Pinpoint the cell where the given text exists, returning its [X, Y] midpoint coordinate. 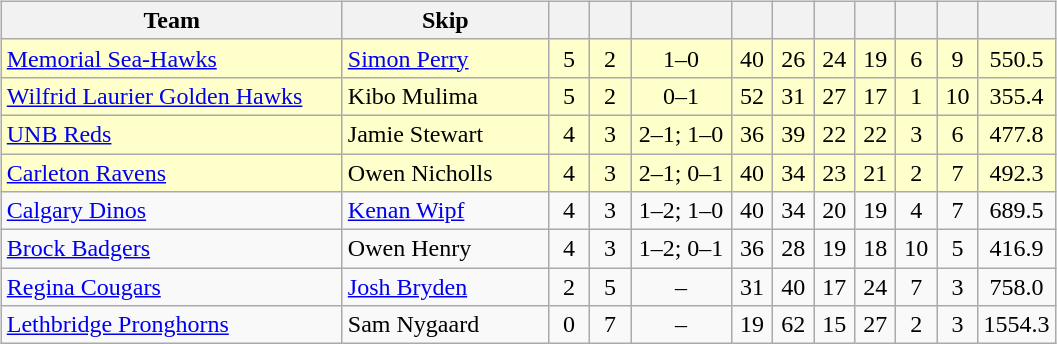
Skip [445, 20]
Kenan Wipf [445, 211]
1554.3 [1016, 325]
Kibo Mulima [445, 96]
2–1; 0–1 [680, 173]
1–0 [680, 58]
26 [794, 58]
689.5 [1016, 211]
Brock Badgers [172, 249]
Wilfrid Laurier Golden Hawks [172, 96]
15 [834, 325]
2–1; 1–0 [680, 134]
52 [752, 96]
Lethbridge Pronghorns [172, 325]
0 [568, 325]
1–2; 1–0 [680, 211]
550.5 [1016, 58]
Carleton Ravens [172, 173]
1–2; 0–1 [680, 249]
416.9 [1016, 249]
1 [916, 96]
477.8 [1016, 134]
20 [834, 211]
UNB Reds [172, 134]
492.3 [1016, 173]
355.4 [1016, 96]
39 [794, 134]
Owen Henry [445, 249]
Owen Nicholls [445, 173]
18 [876, 249]
21 [876, 173]
758.0 [1016, 287]
Memorial Sea-Hawks [172, 58]
23 [834, 173]
Regina Cougars [172, 287]
Jamie Stewart [445, 134]
Simon Perry [445, 58]
9 [958, 58]
Josh Bryden [445, 287]
28 [794, 249]
Team [172, 20]
Calgary Dinos [172, 211]
62 [794, 325]
0–1 [680, 96]
Sam Nygaard [445, 325]
